For the text-containing cell, return its midpoint in (X, Y) coordinate format. 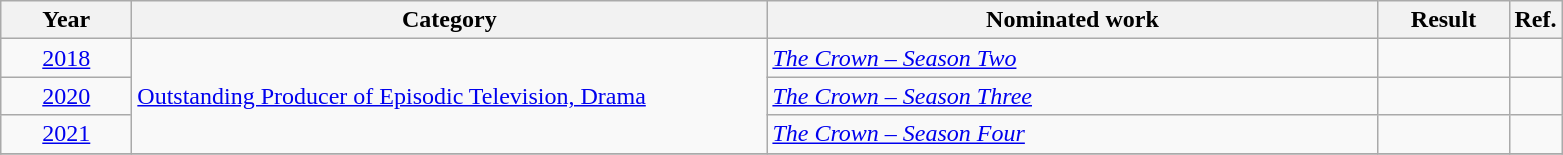
2021 (66, 134)
Year (66, 20)
Nominated work (1072, 20)
Ref. (1536, 20)
The Crown – Season Three (1072, 96)
The Crown – Season Two (1072, 58)
2018 (66, 58)
The Crown – Season Four (1072, 134)
Result (1444, 20)
Category (450, 20)
Outstanding Producer of Episodic Television, Drama (450, 96)
2020 (66, 96)
